Find where the given text appears and provide that cell's center as [x, y] coordinate. 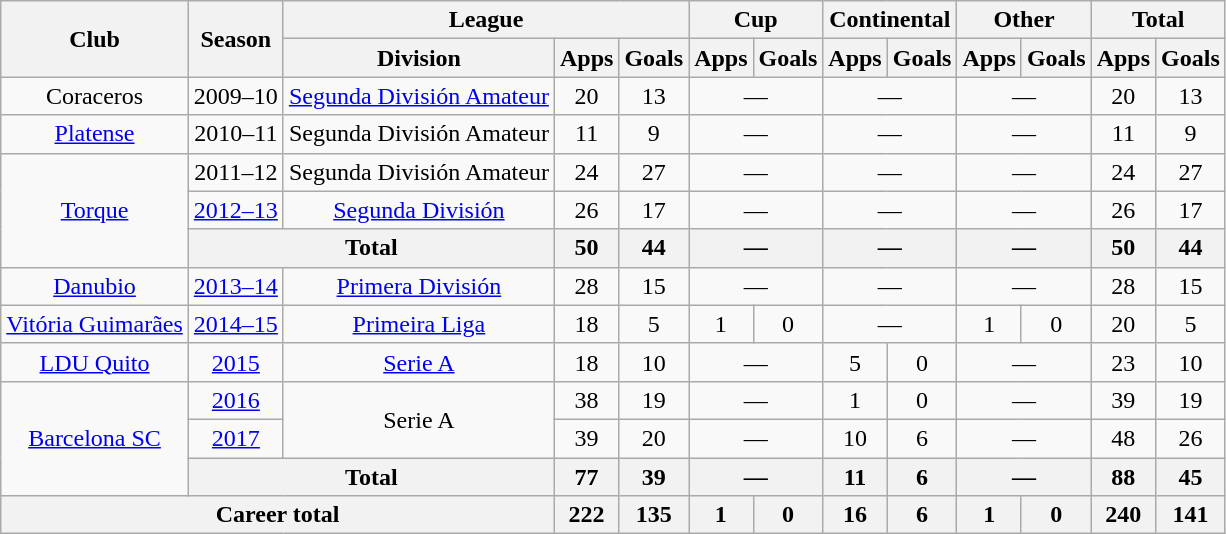
240 [1123, 515]
38 [586, 400]
88 [1123, 477]
222 [586, 515]
141 [1191, 515]
Coraceros [95, 96]
Vitória Guimarães [95, 324]
Club [95, 39]
2015 [236, 362]
2012–13 [236, 210]
45 [1191, 477]
Danubio [95, 286]
2013–14 [236, 286]
135 [654, 515]
Continental [890, 20]
Other [1024, 20]
Career total [278, 515]
Division [418, 58]
16 [855, 515]
2017 [236, 438]
Segunda División [418, 210]
2010–11 [236, 134]
Barcelona SC [95, 438]
League [486, 20]
Cup [756, 20]
2014–15 [236, 324]
Season [236, 39]
Primeira Liga [418, 324]
77 [586, 477]
Platense [95, 134]
23 [1123, 362]
Primera División [418, 286]
2016 [236, 400]
LDU Quito [95, 362]
2009–10 [236, 96]
Torque [95, 210]
2011–12 [236, 172]
48 [1123, 438]
